Return the [X, Y] coordinate for the center point of the cell that contains the specified text.  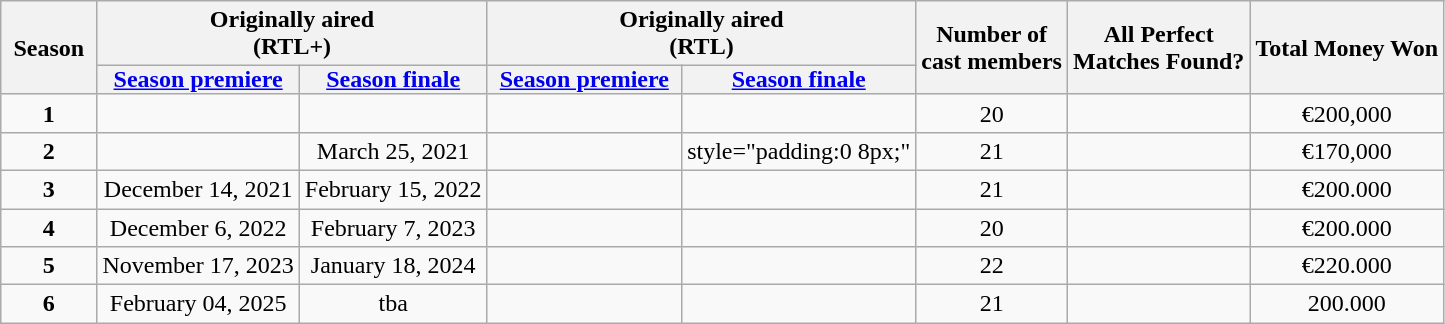
January 18, 2024 [393, 266]
All Perfect Matches Found? [1158, 48]
February 04, 2025 [198, 304]
22 [992, 266]
December 14, 2021 [198, 189]
Season [49, 48]
4 [49, 227]
Originally aired(RTL) [702, 34]
Originally aired(RTL+) [292, 34]
February 15, 2022 [393, 189]
February 7, 2023 [393, 227]
November 17, 2023 [198, 266]
200.000 [1347, 304]
tba [393, 304]
€220.000 [1347, 266]
6 [49, 304]
Number of cast members [992, 48]
3 [49, 189]
March 25, 2021 [393, 151]
€200,000 [1347, 113]
style="padding:0 8px;" [799, 151]
2 [49, 151]
€170,000 [1347, 151]
1 [49, 113]
Total Money Won [1347, 48]
December 6, 2022 [198, 227]
5 [49, 266]
